Capture the cell that displays the provided text and extract its [x, y] central coordinate. 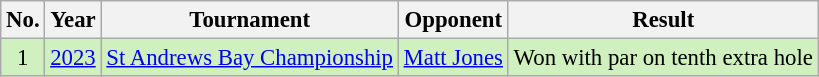
Tournament [250, 20]
St Andrews Bay Championship [250, 58]
Result [663, 20]
No. [23, 20]
Year [73, 20]
Opponent [453, 20]
1 [23, 58]
Won with par on tenth extra hole [663, 58]
Matt Jones [453, 58]
2023 [73, 58]
